Provide the [X, Y] coordinate of the cell's center where the given text is located.  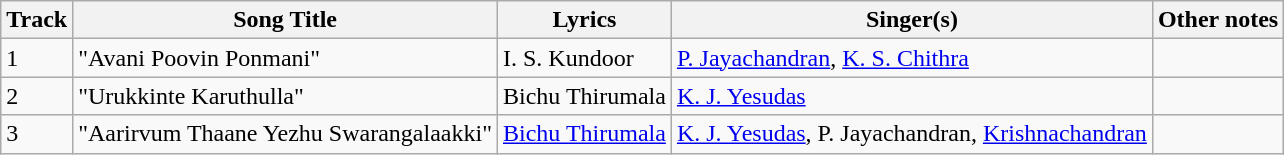
K. J. Yesudas, P. Jayachandran, Krishnachandran [912, 134]
3 [37, 134]
1 [37, 58]
P. Jayachandran, K. S. Chithra [912, 58]
K. J. Yesudas [912, 96]
"Urukkinte Karuthulla" [286, 96]
Lyrics [584, 20]
I. S. Kundoor [584, 58]
Song Title [286, 20]
"Aarirvum Thaane Yezhu Swarangalaakki" [286, 134]
"Avani Poovin Ponmani" [286, 58]
Track [37, 20]
Other notes [1218, 20]
2 [37, 96]
Singer(s) [912, 20]
